Determine the [x, y] coordinate at the center of the cell enclosing the given text.  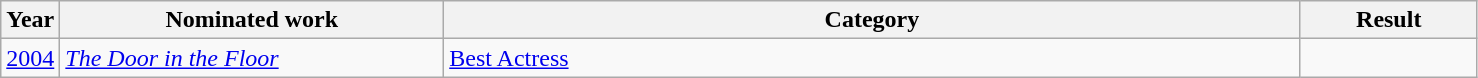
Category [872, 20]
Result [1388, 20]
The Door in the Floor [252, 58]
Best Actress [872, 58]
Nominated work [252, 20]
2004 [30, 58]
Year [30, 20]
